Pinpoint the cell where the given text exists, returning its [x, y] midpoint coordinate. 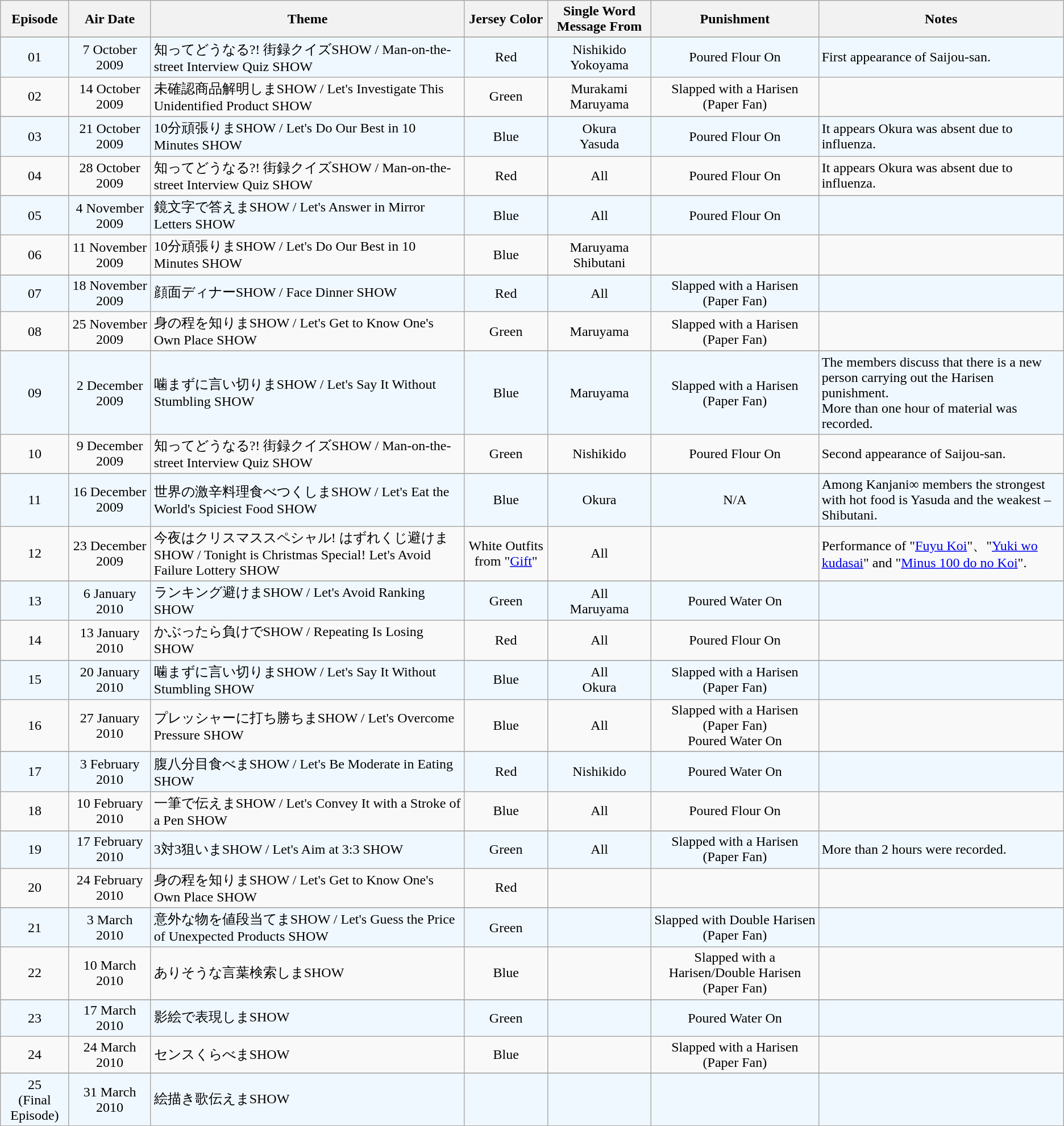
31 March 2010 [110, 1099]
25 November 2009 [110, 331]
Theme [307, 19]
18 November 2009 [110, 293]
10 [35, 454]
NishikidoYokoyama [599, 57]
17 February 2010 [110, 849]
N/A [735, 500]
Jersey Color [506, 19]
06 [35, 255]
17 March 2010 [110, 1017]
Air Date [110, 19]
4 November 2009 [110, 215]
絵描き歌伝えまSHOW [307, 1099]
Okura [599, 500]
07 [35, 293]
27 January 2010 [110, 726]
世界の激辛料理食べつくしまSHOW / Let's Eat the World's Spiciest Food SHOW [307, 500]
16 December 2009 [110, 500]
First appearance of Saijou-san. [941, 57]
かぶったら負けでSHOW / Repeating Is Losing SHOW [307, 641]
15 [35, 680]
09 [35, 393]
24 March 2010 [110, 1055]
Among Kanjani∞ members the strongest with hot food is Yasuda and the weakest – Shibutani. [941, 500]
19 [35, 849]
28 October 2009 [110, 176]
3 February 2010 [110, 772]
08 [35, 331]
21 October 2009 [110, 136]
9 December 2009 [110, 454]
01 [35, 57]
13 January 2010 [110, 641]
6 January 2010 [110, 601]
鏡文字で答えまSHOW / Let's Answer in Mirror Letters SHOW [307, 215]
センスくらべまSHOW [307, 1055]
11 November 2009 [110, 255]
24 February 2010 [110, 888]
Performance of "Fuyu Koi"、"Yuki wo kudasai" and "Minus 100 do no Koi". [941, 554]
一筆で伝えまSHOW / Let's Convey It with a Stroke of a Pen SHOW [307, 811]
3 March 2010 [110, 928]
Slapped with a Harisen (Paper Fan) Poured Water On [735, 726]
05 [35, 215]
未確認商品解明しまSHOW / Let's Investigate This Unidentified Product SHOW [307, 97]
23 [35, 1017]
MurakamiMaruyama [599, 97]
影絵で表現しまSHOW [307, 1017]
Notes [941, 19]
Single Word Message From [599, 19]
03 [35, 136]
3対3狙いまSHOW / Let's Aim at 3:3 SHOW [307, 849]
10 February 2010 [110, 811]
ランキング避けまSHOW / Let's Avoid Ranking SHOW [307, 601]
25 (Final Episode) [35, 1099]
More than 2 hours were recorded. [941, 849]
プレッシャーに打ち勝ちまSHOW / Let's Overcome Pressure SHOW [307, 726]
The members discuss that there is a new person carrying out the Harisen punishment. More than one hour of material was recorded. [941, 393]
2 December 2009 [110, 393]
18 [35, 811]
Episode [35, 19]
24 [35, 1055]
14 October 2009 [110, 97]
20 [35, 888]
11 [35, 500]
Slapped with a Harisen/Double Harisen (Paper Fan) [735, 973]
12 [35, 554]
今夜はクリスマススペシャル! はずれくじ避けまSHOW / Tonight is Christmas Special! Let's Avoid Failure Lottery SHOW [307, 554]
Punishment [735, 19]
Second appearance of Saijou-san. [941, 454]
ありそうな言葉検索しまSHOW [307, 973]
04 [35, 176]
14 [35, 641]
21 [35, 928]
23 December 2009 [110, 554]
17 [35, 772]
7 October 2009 [110, 57]
10 March 2010 [110, 973]
16 [35, 726]
OkuraYasuda [599, 136]
02 [35, 97]
White Outfits from "Gift" [506, 554]
AllOkura [599, 680]
Slapped with Double Harisen (Paper Fan) [735, 928]
腹八分目食べまSHOW / Let's Be Moderate in Eating SHOW [307, 772]
AllMaruyama [599, 601]
22 [35, 973]
意外な物を値段当てまSHOW / Let's Guess the Price of Unexpected Products SHOW [307, 928]
20 January 2010 [110, 680]
13 [35, 601]
顔面ディナーSHOW / Face Dinner SHOW [307, 293]
MaruyamaShibutani [599, 255]
